Pinpoint the cell where the given text exists, returning its (X, Y) midpoint coordinate. 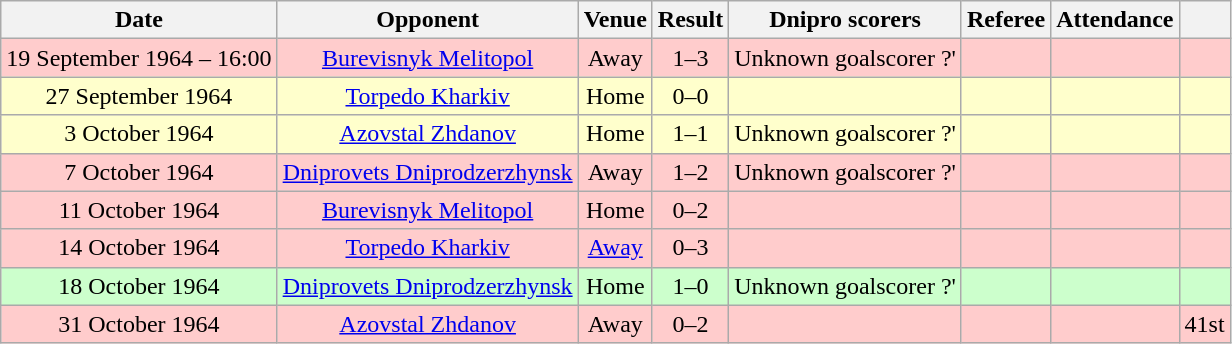
Opponent (428, 20)
18 October 1964 (139, 286)
7 October 1964 (139, 172)
27 September 1964 (139, 96)
Venue (615, 20)
1–3 (690, 58)
Attendance (1115, 20)
19 September 1964 – 16:00 (139, 58)
11 October 1964 (139, 210)
3 October 1964 (139, 134)
41st (1204, 324)
14 October 1964 (139, 248)
Result (690, 20)
31 October 1964 (139, 324)
1–1 (690, 134)
1–2 (690, 172)
1–0 (690, 286)
Dnipro scorers (846, 20)
Date (139, 20)
Referee (1006, 20)
0–0 (690, 96)
0–3 (690, 248)
